Search for the cell housing the specified text and yield its (x, y) center coordinate. 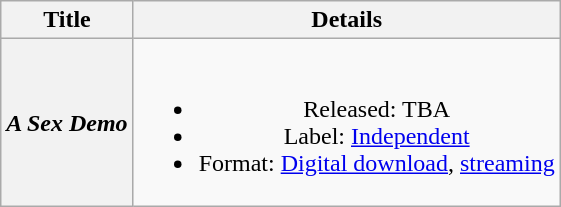
Title (67, 20)
Details (346, 20)
Released: TBALabel: IndependentFormat: Digital download, streaming (346, 122)
A Sex Demo (67, 122)
